Return [X, Y] of the center of cell containing provided text 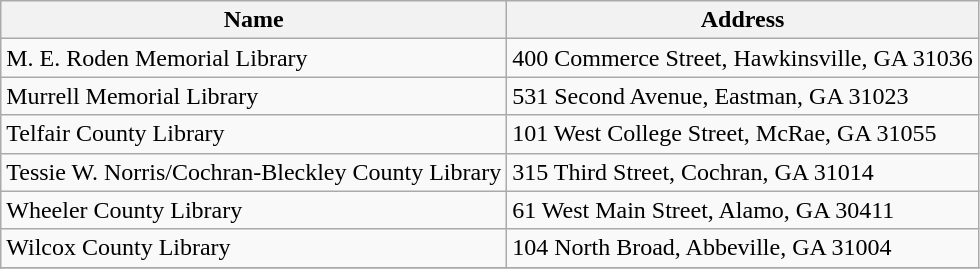
Murrell Memorial Library [254, 96]
315 Third Street, Cochran, GA 31014 [743, 172]
531 Second Avenue, Eastman, GA 31023 [743, 96]
101 West College Street, McRae, GA 31055 [743, 134]
Tessie W. Norris/Cochran-Bleckley County Library [254, 172]
104 North Broad, Abbeville, GA 31004 [743, 248]
Wheeler County Library [254, 210]
Name [254, 20]
M. E. Roden Memorial Library [254, 58]
400 Commerce Street, Hawkinsville, GA 31036 [743, 58]
Address [743, 20]
61 West Main Street, Alamo, GA 30411 [743, 210]
Wilcox County Library [254, 248]
Telfair County Library [254, 134]
